Pinpoint the cell where the given text exists, returning its [x, y] midpoint coordinate. 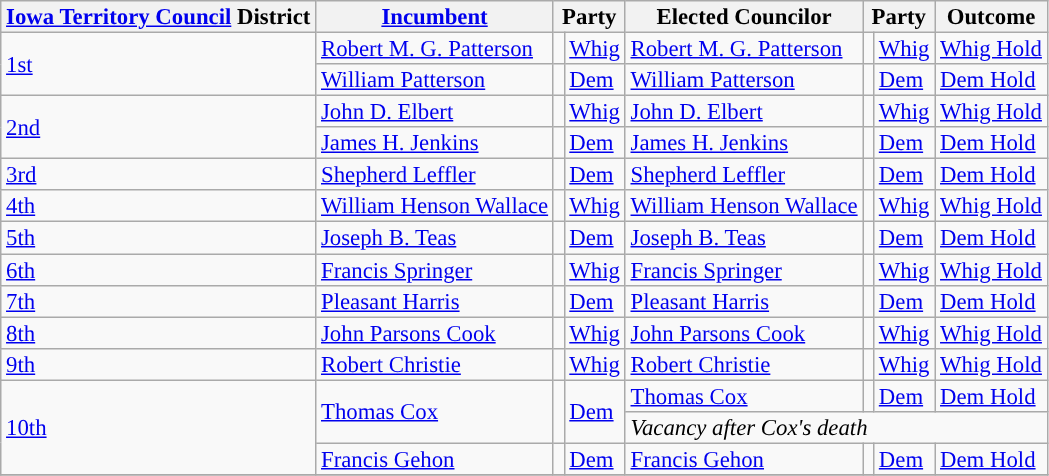
6th [158, 270]
Vacancy after Cox's death [836, 428]
4th [158, 206]
1st [158, 64]
3rd [158, 175]
10th [158, 428]
8th [158, 333]
5th [158, 238]
Iowa Territory Council District [158, 17]
Outcome [991, 17]
9th [158, 364]
7th [158, 301]
Incumbent [435, 17]
2nd [158, 128]
Elected Councilor [744, 17]
